Return the (X, Y) coordinate for the center point of the cell that contains the specified text.  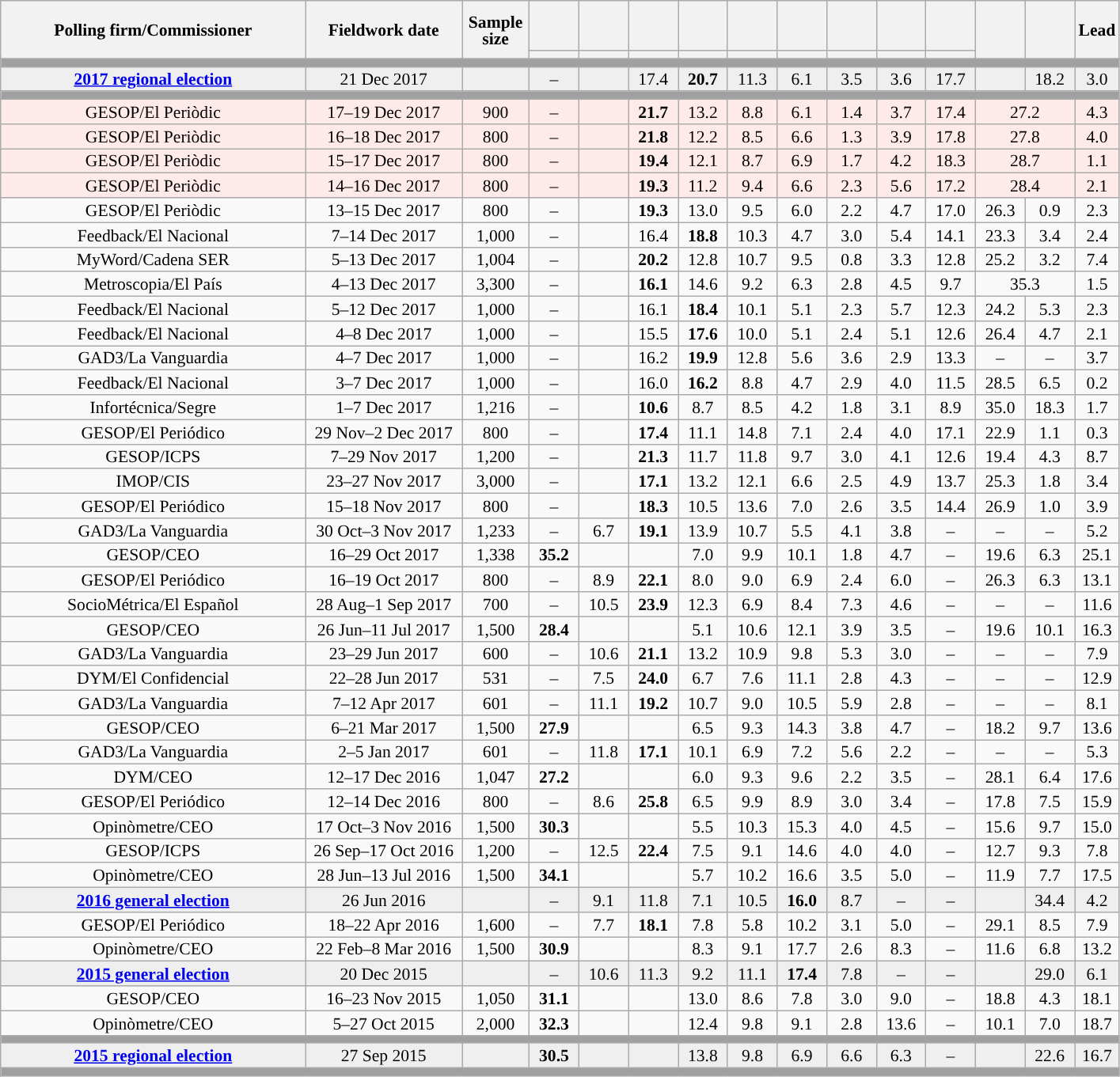
2,000 (495, 1022)
28.5 (1000, 383)
Infortécnica/Segre (154, 407)
20.2 (654, 260)
11.5 (951, 383)
29.1 (1000, 924)
1.4 (852, 112)
35.2 (554, 556)
3,300 (495, 285)
30 Oct–3 Nov 2017 (384, 530)
13–15 Dec 2017 (384, 210)
17 Oct–3 Nov 2016 (384, 826)
19.9 (703, 358)
2.5 (852, 481)
28 Aug–1 Sep 2017 (384, 605)
IMOP/CIS (154, 481)
16–29 Oct 2017 (384, 556)
14.1 (951, 234)
16.3 (1097, 628)
21.7 (654, 112)
9.4 (752, 185)
21.1 (654, 654)
5–13 Dec 2017 (384, 260)
4.6 (901, 605)
7.6 (752, 679)
3,000 (495, 481)
DYM/CEO (154, 777)
4–8 Dec 2017 (384, 334)
25.1 (1097, 556)
5.9 (852, 703)
16.4 (654, 234)
5.2 (1097, 530)
4–13 Dec 2017 (384, 285)
13.3 (951, 358)
25.8 (654, 801)
7.3 (852, 605)
0.9 (1050, 210)
15.6 (1000, 826)
15–17 Dec 2017 (384, 161)
15.9 (1097, 801)
7.4 (1097, 260)
22.6 (1050, 1056)
26 Jun–11 Jul 2017 (384, 628)
16.7 (1097, 1056)
22.4 (654, 850)
30.3 (554, 826)
28 Jun–13 Jul 2016 (384, 875)
28.1 (1000, 777)
31.1 (554, 999)
18.4 (703, 309)
28.7 (1024, 161)
12.7 (1000, 850)
8.0 (703, 579)
23.9 (654, 605)
0.8 (852, 260)
8.4 (803, 605)
13.9 (703, 530)
25.3 (1000, 481)
12.4 (703, 1022)
2016 general election (154, 901)
7–29 Nov 2017 (384, 456)
24.0 (654, 679)
26 Jun 2016 (384, 901)
19.1 (654, 530)
Fieldwork date (384, 30)
1,050 (495, 999)
22 Feb–8 Mar 2016 (384, 950)
14.3 (803, 728)
23.3 (1000, 234)
4.9 (901, 481)
1,338 (495, 556)
0.2 (1097, 383)
12.2 (703, 136)
17.5 (1097, 875)
18–22 Apr 2016 (384, 924)
11.7 (703, 456)
15–18 Nov 2017 (384, 506)
1,047 (495, 777)
35.3 (1024, 285)
15.3 (803, 826)
23–27 Nov 2017 (384, 481)
27.9 (554, 728)
21 Dec 2017 (384, 79)
26.4 (1000, 334)
17.0 (951, 210)
2–5 Jan 2017 (384, 752)
35.0 (1000, 407)
Metroscopia/El País (154, 285)
1,004 (495, 260)
531 (495, 679)
12–17 Dec 2016 (384, 777)
29 Nov–2 Dec 2017 (384, 432)
9.6 (803, 777)
18.7 (1097, 1022)
34.4 (1050, 901)
12.5 (603, 850)
6–21 Mar 2017 (384, 728)
15.5 (654, 334)
13.1 (1097, 579)
21.3 (654, 456)
22.1 (654, 579)
Lead (1097, 30)
7–14 Dec 2017 (384, 234)
21.8 (654, 136)
20.7 (703, 79)
14.8 (752, 432)
1–7 Dec 2017 (384, 407)
DYM/El Confidencial (154, 679)
Sample size (495, 30)
12.9 (1097, 679)
10.0 (752, 334)
12–14 Dec 2016 (384, 801)
2017 regional election (154, 79)
5–12 Dec 2017 (384, 309)
1.3 (852, 136)
1.5 (1097, 285)
7.2 (803, 752)
26.9 (1000, 506)
11.2 (703, 185)
16.6 (803, 875)
16–19 Oct 2017 (384, 579)
6.8 (1050, 950)
26 Sep–17 Oct 2016 (384, 850)
10.9 (752, 654)
1.0 (1050, 506)
14–16 Dec 2017 (384, 185)
7–12 Apr 2017 (384, 703)
3.2 (1050, 260)
900 (495, 112)
16–18 Dec 2017 (384, 136)
1,600 (495, 924)
20 Dec 2015 (384, 973)
2015 regional election (154, 1056)
14.4 (951, 506)
22.9 (1000, 432)
24.2 (1000, 309)
17.2 (951, 185)
13.7 (951, 481)
16–23 Nov 2015 (384, 999)
5.4 (901, 234)
19.2 (654, 703)
600 (495, 654)
34.1 (554, 875)
SocioMétrica/El Español (154, 605)
17–19 Dec 2017 (384, 112)
27 Sep 2015 (384, 1056)
6.4 (1050, 777)
32.3 (554, 1022)
15.0 (1097, 826)
1,216 (495, 407)
5–27 Oct 2015 (384, 1022)
3.3 (901, 260)
11.9 (1000, 875)
MyWord/Cadena SER (154, 260)
8.1 (1097, 703)
4–7 Dec 2017 (384, 358)
13.8 (703, 1056)
27.8 (1024, 136)
Polling firm/Commissioner (154, 30)
25.2 (1000, 260)
22–28 Jun 2017 (384, 679)
2015 general election (154, 973)
30.5 (554, 1056)
30.9 (554, 950)
29.0 (1050, 973)
0.3 (1097, 432)
1,233 (495, 530)
700 (495, 605)
3–7 Dec 2017 (384, 383)
23–29 Jun 2017 (384, 654)
5.8 (752, 924)
